Capture the cell that displays the provided text and extract its [x, y] central coordinate. 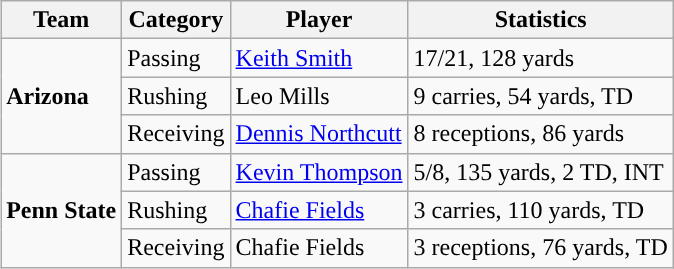
Kevin Thompson [319, 172]
8 receptions, 86 yards [540, 134]
Category [176, 20]
Dennis Northcutt [319, 134]
Arizona [62, 96]
9 carries, 54 yards, TD [540, 96]
3 carries, 110 yards, TD [540, 210]
Penn State [62, 210]
Keith Smith [319, 58]
5/8, 135 yards, 2 TD, INT [540, 172]
Statistics [540, 20]
Leo Mills [319, 96]
Player [319, 20]
17/21, 128 yards [540, 58]
3 receptions, 76 yards, TD [540, 248]
Team [62, 20]
